Output the [X, Y] coordinate of the center of the cell containing the given text.  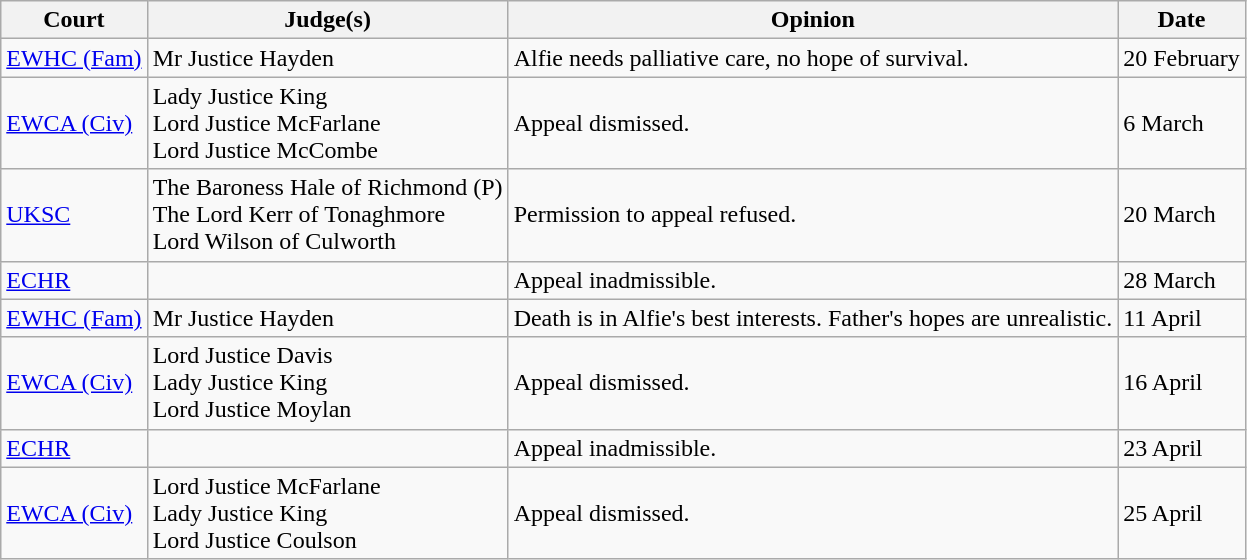
Permission to appeal refused. [813, 215]
Alfie needs palliative care, no hope of survival. [813, 58]
20 February [1182, 58]
23 April [1182, 448]
Lord Justice DavisLady Justice KingLord Justice Moylan [328, 383]
UKSC [74, 215]
Judge(s) [328, 20]
6 March [1182, 123]
28 March [1182, 280]
Opinion [813, 20]
25 April [1182, 513]
11 April [1182, 318]
20 March [1182, 215]
Lady Justice KingLord Justice McFarlaneLord Justice McCombe [328, 123]
Lord Justice McFarlaneLady Justice KingLord Justice Coulson [328, 513]
Death is in Alfie's best interests. Father's hopes are unrealistic. [813, 318]
The Baroness Hale of Richmond (P)The Lord Kerr of TonaghmoreLord Wilson of Culworth [328, 215]
Court [74, 20]
Date [1182, 20]
16 April [1182, 383]
